Locate the cell with the specified text and output its [x, y] center coordinate. 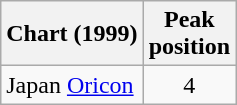
Chart (1999) [72, 34]
4 [189, 85]
Peakposition [189, 34]
Japan Oricon [72, 85]
